Return (X, Y) of the center of cell containing provided text 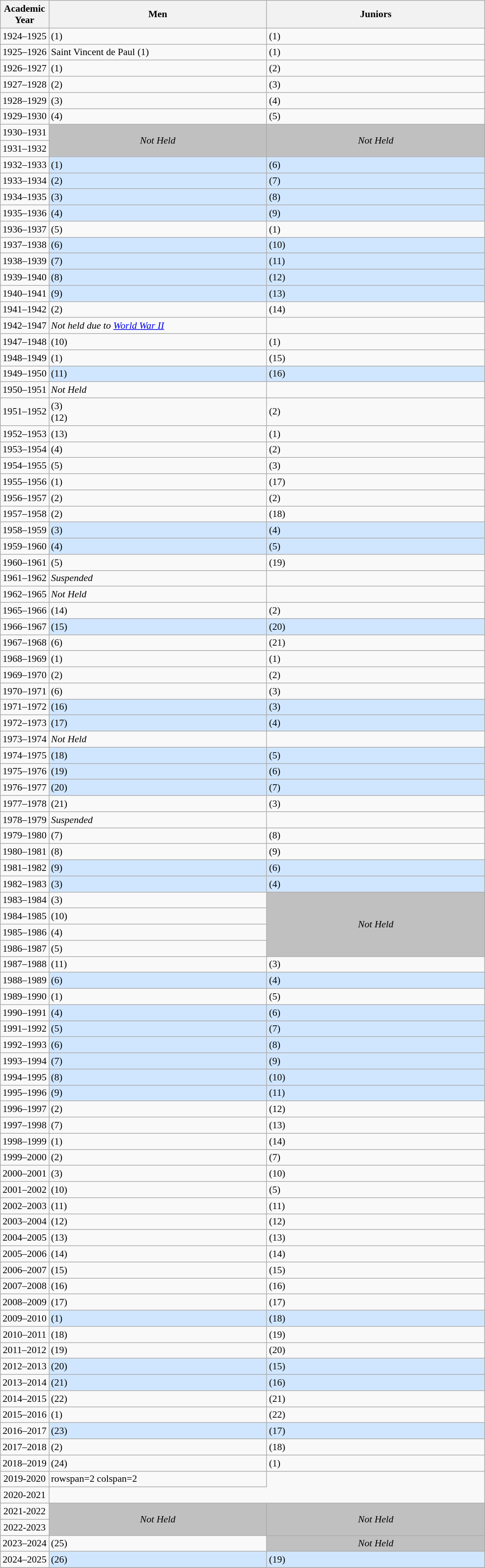
1925–1926 (24, 52)
1952–1953 (24, 434)
1968–1969 (24, 659)
1970–1971 (24, 691)
2001–2002 (24, 1190)
1924–1925 (24, 36)
2022-2023 (24, 1527)
1998–1999 (24, 1141)
2010–2011 (24, 1335)
1947–1948 (24, 342)
1955–1956 (24, 482)
1982–1983 (24, 884)
1926–1927 (24, 69)
1962–1965 (24, 595)
1958–1959 (24, 530)
2012–2013 (24, 1367)
1948–1949 (24, 358)
1994–1995 (24, 1077)
2005–2006 (24, 1254)
1959–1960 (24, 546)
1978–1979 (24, 820)
1993–1994 (24, 1061)
1937–1938 (24, 245)
2019-2020 (24, 1479)
2011–2012 (24, 1350)
1989–1990 (24, 997)
1999–2000 (24, 1158)
(23) (158, 1431)
2003–2004 (24, 1222)
1986–1987 (24, 949)
2013–2014 (24, 1383)
1961–1962 (24, 578)
1967–1968 (24, 643)
1977–1978 (24, 804)
1981–1982 (24, 868)
1990–1991 (24, 1013)
2021-2022 (24, 1512)
1942–1947 (24, 326)
1927–1928 (24, 84)
1933–1934 (24, 181)
1928–1929 (24, 101)
rowspan=2 colspan=2 (158, 1479)
2017–2018 (24, 1447)
1956–1957 (24, 498)
1941–1942 (24, 310)
1973–1974 (24, 740)
1957–1958 (24, 514)
2020-2021 (24, 1495)
Not held due to World War II (158, 326)
1984–1985 (24, 917)
1985–1986 (24, 932)
2018–2019 (24, 1463)
2009–2010 (24, 1318)
1936–1937 (24, 229)
Men (158, 14)
Saint Vincent de Paul (1) (158, 52)
1950–1951 (24, 390)
1935–1936 (24, 213)
2024–2025 (24, 1560)
1960–1961 (24, 563)
2015–2016 (24, 1415)
1949–1950 (24, 374)
1931–1932 (24, 149)
1987–1988 (24, 964)
2014–2015 (24, 1399)
1929–1930 (24, 116)
2002–2003 (24, 1206)
1995–1996 (24, 1093)
2008–2009 (24, 1303)
1971–1972 (24, 707)
(3) (12) (158, 412)
1940–1941 (24, 293)
1951–1952 (24, 412)
2004–2005 (24, 1238)
1934–1935 (24, 197)
1997–1998 (24, 1126)
1972–1973 (24, 723)
1983–1984 (24, 900)
1966–1967 (24, 627)
2007–2008 (24, 1286)
AcademicYear (24, 14)
1979–1980 (24, 836)
1938–1939 (24, 261)
2000–2001 (24, 1174)
2016–2017 (24, 1431)
Juniors (376, 14)
1969–1970 (24, 675)
1991–1992 (24, 1029)
1976–1977 (24, 788)
(26) (158, 1560)
(24) (158, 1463)
1974–1975 (24, 755)
1965–1966 (24, 611)
1953–1954 (24, 450)
1992–1993 (24, 1045)
(25) (158, 1544)
1930–1931 (24, 133)
1954–1955 (24, 466)
1932–1933 (24, 165)
2006–2007 (24, 1270)
1975–1976 (24, 772)
1939–1940 (24, 278)
1980–1981 (24, 852)
1988–1989 (24, 981)
1996–1997 (24, 1109)
2023–2024 (24, 1544)
